For the text-containing cell, return its midpoint in [X, Y] coordinate format. 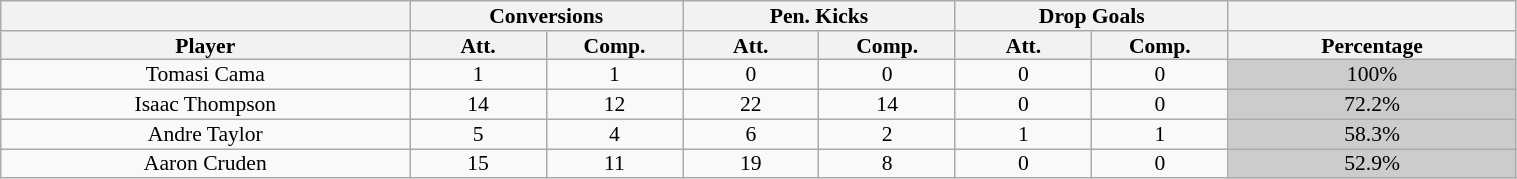
4 [614, 134]
6 [751, 134]
72.2% [1372, 105]
Percentage [1372, 46]
15 [478, 164]
22 [751, 105]
19 [751, 164]
2 [887, 134]
11 [614, 164]
58.3% [1372, 134]
Isaac Thompson [206, 105]
Conversions [546, 16]
52.9% [1372, 164]
8 [887, 164]
Tomasi Cama [206, 75]
12 [614, 105]
5 [478, 134]
100% [1372, 75]
Player [206, 46]
Aaron Cruden [206, 164]
Drop Goals [1092, 16]
Pen. Kicks [820, 16]
Andre Taylor [206, 134]
